Search for the cell housing the specified text and yield its [X, Y] center coordinate. 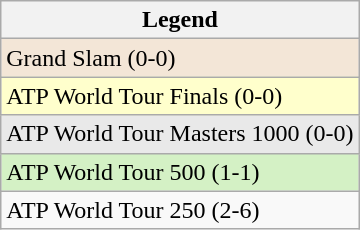
Legend [180, 20]
ATP World Tour 250 (2-6) [180, 210]
Grand Slam (0-0) [180, 58]
ATP World Tour 500 (1-1) [180, 172]
ATP World Tour Finals (0-0) [180, 96]
ATP World Tour Masters 1000 (0-0) [180, 134]
